Provide the [x, y] coordinate of the cell's center where the given text is located.  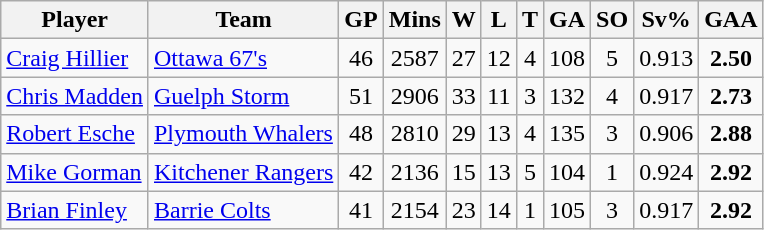
L [498, 20]
2906 [414, 96]
135 [566, 134]
51 [361, 96]
104 [566, 172]
11 [498, 96]
2.88 [731, 134]
Mike Gorman [75, 172]
Player [75, 20]
GP [361, 20]
T [530, 20]
Sv% [666, 20]
2154 [414, 210]
2.50 [731, 58]
2.73 [731, 96]
0.906 [666, 134]
Team [243, 20]
Robert Esche [75, 134]
46 [361, 58]
42 [361, 172]
23 [464, 210]
132 [566, 96]
Brian Finley [75, 210]
12 [498, 58]
2136 [414, 172]
Plymouth Whalers [243, 134]
GA [566, 20]
Craig Hillier [75, 58]
0.913 [666, 58]
GAA [731, 20]
14 [498, 210]
2587 [414, 58]
29 [464, 134]
15 [464, 172]
Mins [414, 20]
27 [464, 58]
33 [464, 96]
41 [361, 210]
108 [566, 58]
Barrie Colts [243, 210]
SO [612, 20]
Kitchener Rangers [243, 172]
Guelph Storm [243, 96]
0.924 [666, 172]
48 [361, 134]
2810 [414, 134]
W [464, 20]
Chris Madden [75, 96]
Ottawa 67's [243, 58]
105 [566, 210]
